Provide the [X, Y] coordinate of the cell's center where the given text is located.  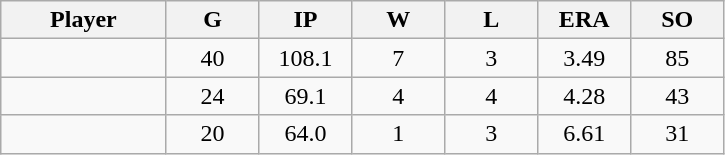
L [492, 20]
Player [84, 20]
W [398, 20]
ERA [584, 20]
24 [212, 96]
69.1 [306, 96]
6.61 [584, 134]
4.28 [584, 96]
20 [212, 134]
IP [306, 20]
1 [398, 134]
85 [678, 58]
7 [398, 58]
64.0 [306, 134]
108.1 [306, 58]
G [212, 20]
3.49 [584, 58]
SO [678, 20]
43 [678, 96]
40 [212, 58]
31 [678, 134]
